For the text-containing cell, return its midpoint in (X, Y) coordinate format. 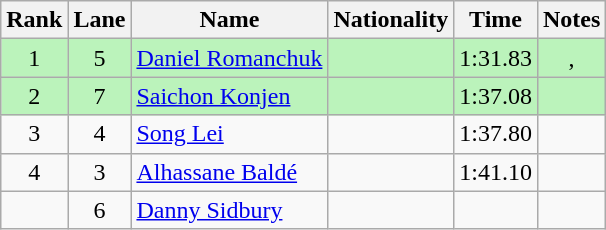
1 (34, 58)
Daniel Romanchuk (230, 58)
Lane (100, 20)
1:37.80 (496, 134)
5 (100, 58)
7 (100, 96)
, (571, 58)
Alhassane Baldé (230, 172)
2 (34, 96)
1:41.10 (496, 172)
Name (230, 20)
Saichon Konjen (230, 96)
Time (496, 20)
Danny Sidbury (230, 210)
Song Lei (230, 134)
Notes (571, 20)
6 (100, 210)
Nationality (391, 20)
1:31.83 (496, 58)
Rank (34, 20)
1:37.08 (496, 96)
